Capture the cell that displays the provided text and extract its [x, y] central coordinate. 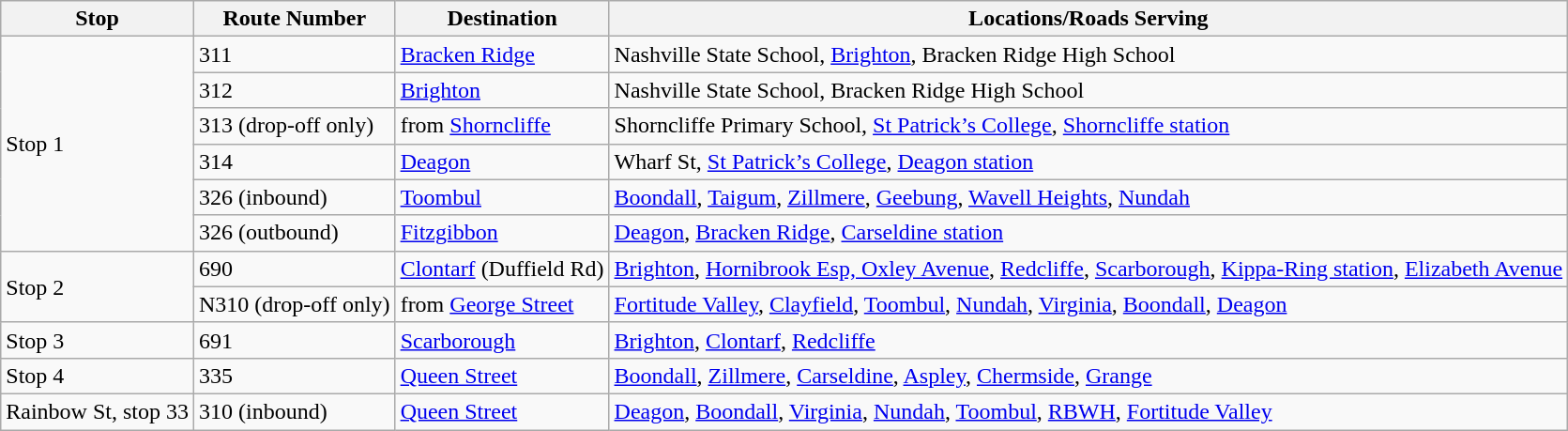
691 [295, 340]
Rainbow St, stop 33 [98, 411]
Deagon, Bracken Ridge, Carseldine station [1088, 233]
Stop [98, 19]
Deagon, Boondall, Virginia, Nundah, Toombul, RBWH, Fortitude Valley [1088, 411]
from Shorncliffe [502, 126]
326 (inbound) [295, 197]
311 [295, 54]
from George Street [502, 304]
310 (inbound) [295, 411]
Deagon [502, 162]
Destination [502, 19]
326 (outbound) [295, 233]
Nashville State School, Brighton, Bracken Ridge High School [1088, 54]
Toombul [502, 197]
Clontarf (Duffield Rd) [502, 269]
Brighton [502, 90]
Route Number [295, 19]
Stop 3 [98, 340]
Nashville State School, Bracken Ridge High School [1088, 90]
690 [295, 269]
Fitzgibbon [502, 233]
Scarborough [502, 340]
Locations/Roads Serving [1088, 19]
313 (drop-off only) [295, 126]
Fortitude Valley, Clayfield, Toombul, Nundah, Virginia, Boondall, Deagon [1088, 304]
Boondall, Taigum, Zillmere, Geebung, Wavell Heights, Nundah [1088, 197]
Stop 1 [98, 144]
314 [295, 162]
Brighton, Hornibrook Esp, Oxley Avenue, Redcliffe, Scarborough, Kippa-Ring station, Elizabeth Avenue [1088, 269]
Shorncliffe Primary School, St Patrick’s College, Shorncliffe station [1088, 126]
Stop 2 [98, 286]
N310 (drop-off only) [295, 304]
Bracken Ridge [502, 54]
Boondall, Zillmere, Carseldine, Aspley, Chermside, Grange [1088, 376]
Wharf St, St Patrick’s College, Deagon station [1088, 162]
335 [295, 376]
Brighton, Clontarf, Redcliffe [1088, 340]
Stop 4 [98, 376]
312 [295, 90]
